For the text-containing cell, return its midpoint in [x, y] coordinate format. 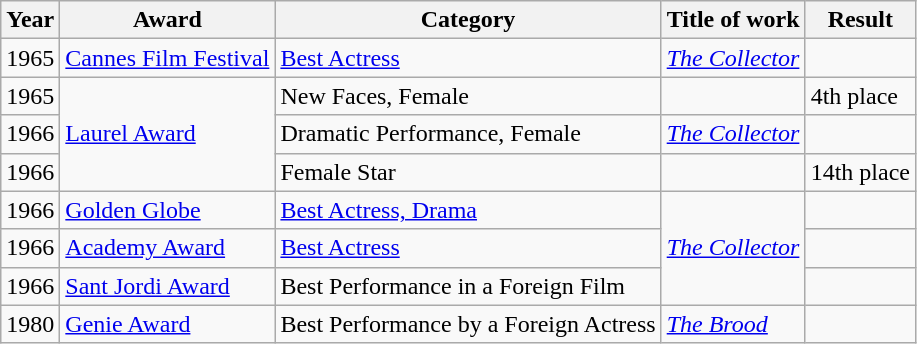
Title of work [733, 20]
Best Performance in a Foreign Film [468, 286]
Category [468, 20]
1980 [30, 324]
Sant Jordi Award [168, 286]
Golden Globe [168, 210]
Academy Award [168, 248]
Cannes Film Festival [168, 58]
Laurel Award [168, 134]
The Brood [733, 324]
Year [30, 20]
Genie Award [168, 324]
4th place [860, 96]
Result [860, 20]
Award [168, 20]
Dramatic Performance, Female [468, 134]
Best Performance by a Foreign Actress [468, 324]
New Faces, Female [468, 96]
14th place [860, 172]
Best Actress, Drama [468, 210]
Female Star [468, 172]
